Identify which cell holds the provided text, then report its (x, y) central coordinate. 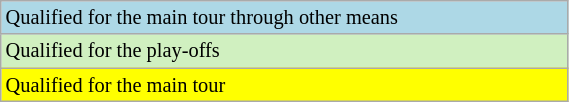
Qualified for the play-offs (284, 51)
Qualified for the main tour (284, 85)
Qualified for the main tour through other means (284, 17)
